Extract the [x, y] coordinate from the center of the cell holding the provided text.  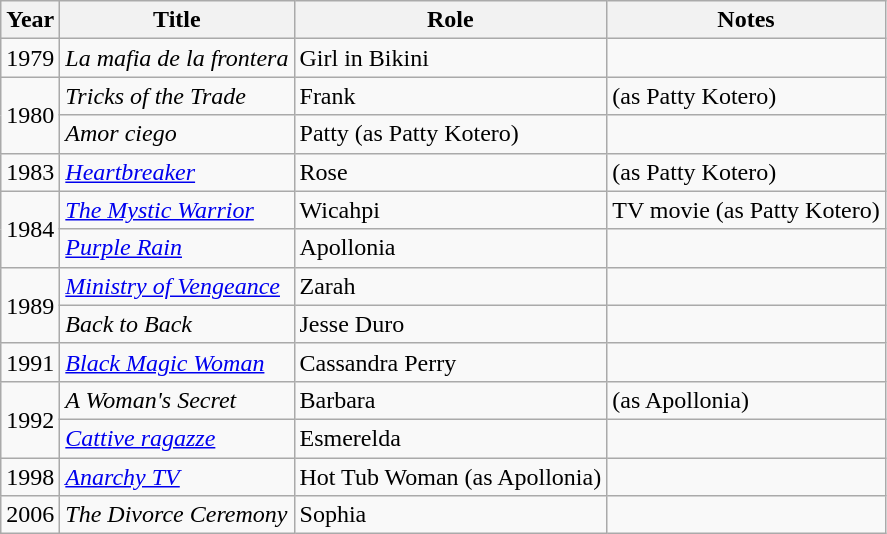
Cattive ragazze [177, 438]
Frank [450, 96]
Ministry of Vengeance [177, 286]
Tricks of the Trade [177, 96]
1984 [30, 229]
Hot Tub Woman (as Apollonia) [450, 477]
La mafia de la frontera [177, 58]
Cassandra Perry [450, 362]
TV movie (as Patty Kotero) [746, 210]
Esmerelda [450, 438]
Purple Rain [177, 248]
Zarah [450, 286]
Jesse Duro [450, 324]
Amor ciego [177, 134]
Black Magic Woman [177, 362]
The Mystic Warrior [177, 210]
1983 [30, 172]
Year [30, 20]
Role [450, 20]
1998 [30, 477]
Title [177, 20]
A Woman's Secret [177, 400]
Notes [746, 20]
Back to Back [177, 324]
Rose [450, 172]
1991 [30, 362]
Heartbreaker [177, 172]
Apollonia [450, 248]
1980 [30, 115]
Barbara [450, 400]
Girl in Bikini [450, 58]
(as Apollonia) [746, 400]
Anarchy TV [177, 477]
1989 [30, 305]
Wicahpi [450, 210]
1979 [30, 58]
2006 [30, 515]
Patty (as Patty Kotero) [450, 134]
Sophia [450, 515]
1992 [30, 419]
The Divorce Ceremony [177, 515]
